Return the (X, Y) coordinate for the center point of the cell that contains the specified text.  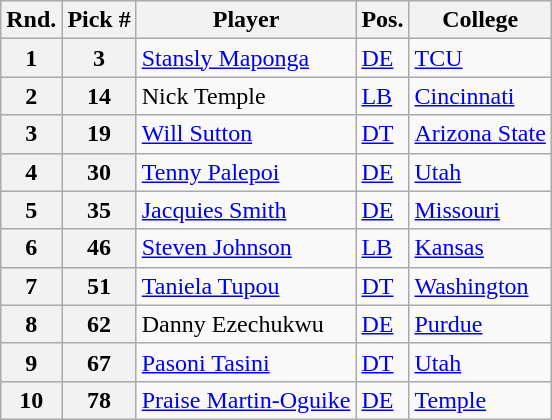
46 (99, 248)
Arizona State (480, 134)
5 (32, 210)
Taniela Tupou (246, 286)
51 (99, 286)
Tenny Palepoi (246, 172)
30 (99, 172)
Missouri (480, 210)
TCU (480, 58)
62 (99, 324)
2 (32, 96)
14 (99, 96)
Jacquies Smith (246, 210)
Stansly Maponga (246, 58)
Steven Johnson (246, 248)
4 (32, 172)
Danny Ezechukwu (246, 324)
78 (99, 400)
8 (32, 324)
Pos. (382, 20)
9 (32, 362)
6 (32, 248)
Nick Temple (246, 96)
Temple (480, 400)
35 (99, 210)
1 (32, 58)
Pasoni Tasini (246, 362)
Rnd. (32, 20)
Purdue (480, 324)
Kansas (480, 248)
10 (32, 400)
Praise Martin-Oguike (246, 400)
19 (99, 134)
Player (246, 20)
Cincinnati (480, 96)
7 (32, 286)
Pick # (99, 20)
College (480, 20)
Will Sutton (246, 134)
67 (99, 362)
Washington (480, 286)
